Pinpoint the cell where the given text exists, returning its (x, y) midpoint coordinate. 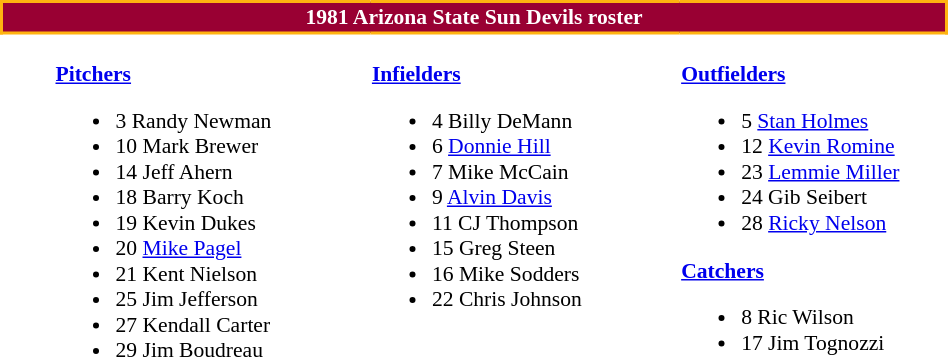
1981 Arizona State Sun Devils roster (474, 18)
